For the text-containing cell, return its midpoint in [x, y] coordinate format. 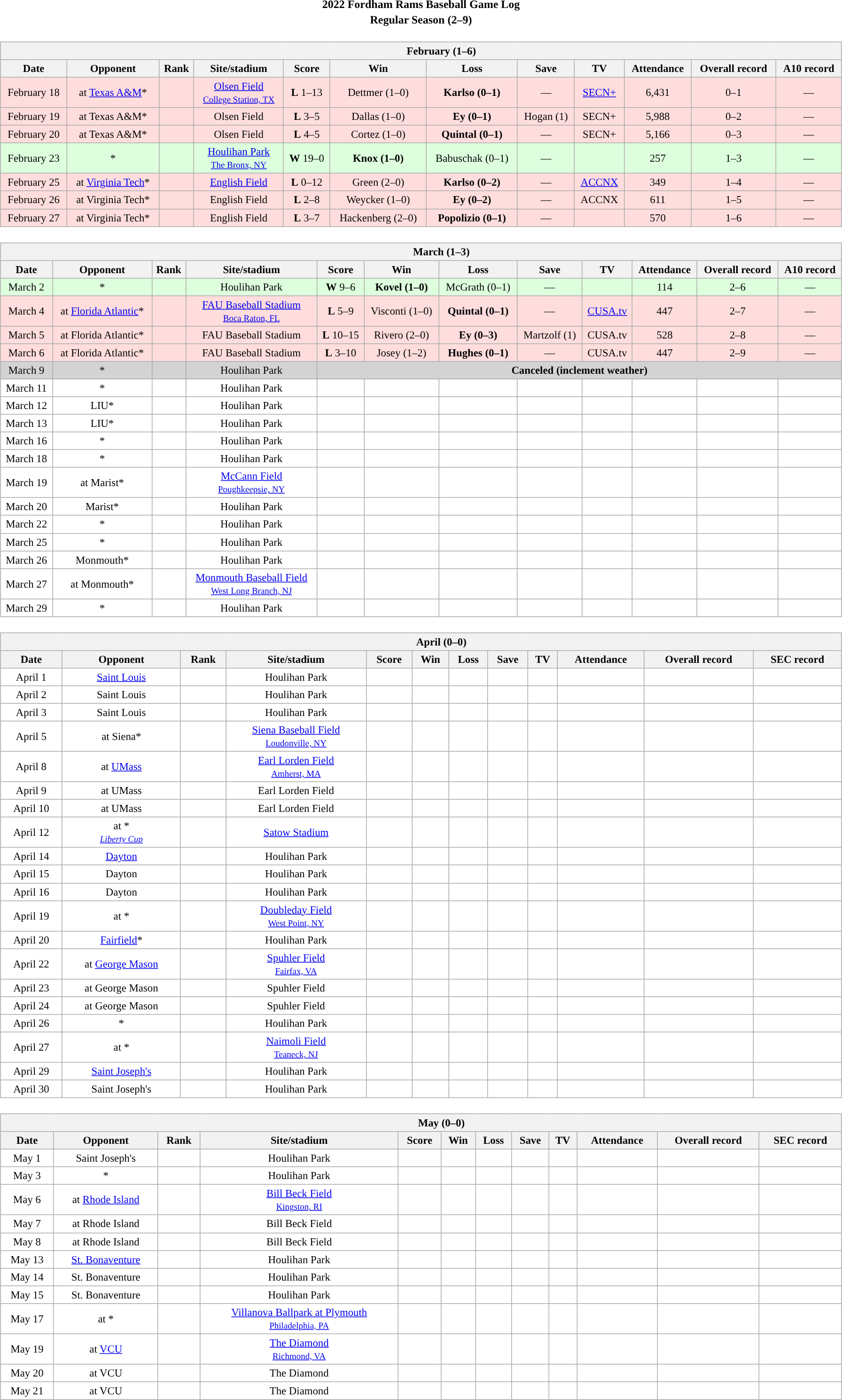
L 5–9 [341, 311]
April 1 [31, 677]
1–4 [733, 182]
March 4 [26, 311]
257 [658, 158]
April 12 [31, 832]
Monmouth* [102, 560]
0–1 [733, 92]
Josey (1–2) [401, 353]
at Marist* [102, 482]
Monmouth Baseball FieldWest Long Branch, NJ [251, 584]
April 5 [31, 736]
March 2 [26, 287]
Canceled (inclement weather) [579, 370]
Karlso (0–1) [472, 92]
March 19 [26, 482]
May 14 [27, 1277]
April 9 [31, 791]
L 0–12 [306, 182]
Martzolf (1) [550, 335]
May 17 [27, 1318]
May 21 [27, 1391]
Green (2–0) [378, 182]
Visconti (1–0) [401, 311]
Ey (0–2) [472, 200]
Doubleday FieldWest Point, NY [296, 916]
FAU Baseball StadiumBoca Raton, FL [251, 311]
Hackenberg (2–0) [378, 218]
February 27 [34, 218]
February 26 [34, 200]
Hogan (1) [546, 117]
Satow Stadium [296, 832]
March 18 [26, 459]
Earl Lorden FieldAmherst, MA [296, 766]
Babuschak (0–1) [472, 158]
April 19 [31, 916]
Fairfield* [121, 940]
528 [664, 335]
April 23 [31, 988]
Ey (0–1) [472, 117]
May 3 [27, 1176]
May 20 [27, 1373]
Bill Beck FieldKingston, RI [299, 1200]
May 13 [27, 1259]
349 [658, 182]
McGrath (0–1) [478, 287]
Weycker (1–0) [378, 200]
Marist* [102, 507]
April 29 [31, 1071]
March 22 [26, 524]
2–9 [738, 353]
March 20 [26, 507]
April 26 [31, 1023]
1–6 [733, 218]
May 1 [27, 1158]
W 9–6 [341, 287]
March 25 [26, 542]
at Monmouth* [102, 584]
L 3–7 [306, 218]
2–7 [738, 311]
March 29 [26, 608]
L 3–10 [341, 353]
March 12 [26, 406]
0–3 [733, 134]
March 13 [26, 423]
Kovel (1–0) [401, 287]
Olsen FieldCollege Station, TX [239, 92]
April 27 [31, 1047]
April 10 [31, 809]
May (0–0) [421, 1123]
March 26 [26, 560]
1–3 [733, 158]
February 25 [34, 182]
April 8 [31, 766]
0–2 [733, 117]
5,988 [658, 117]
Cortez (1–0) [378, 134]
May 8 [27, 1242]
5,166 [658, 134]
Hughes (0–1) [478, 353]
March (1–3) [421, 252]
570 [658, 218]
March 9 [26, 370]
April 3 [31, 712]
Spuhler FieldFairfax, VA [296, 964]
Siena Baseball FieldLoudonville, NY [296, 736]
2–8 [738, 335]
April 24 [31, 1006]
March 16 [26, 441]
2–6 [738, 287]
May 19 [27, 1349]
April (0–0) [421, 642]
March 5 [26, 335]
Popolizio (0–1) [472, 218]
L 1–13 [306, 92]
April 30 [31, 1089]
Knox (1–0) [378, 158]
May 7 [27, 1224]
April 20 [31, 940]
L 10–15 [341, 335]
February 18 [34, 92]
Villanova Ballpark at PlymouthPhiladelphia, PA [299, 1318]
L 2–8 [306, 200]
April 14 [31, 857]
114 [664, 287]
February 23 [34, 158]
February 19 [34, 117]
6,431 [658, 92]
March 11 [26, 388]
Rivero (2–0) [401, 335]
L 3–5 [306, 117]
at *Liberty Cup [121, 832]
McCann FieldPoughkeepsie, NY [251, 482]
May 6 [27, 1200]
W 19–0 [306, 158]
March 6 [26, 353]
at Siena* [121, 736]
May 15 [27, 1295]
611 [658, 200]
Karlso (0–2) [472, 182]
April 22 [31, 964]
April 16 [31, 892]
Ey (0–3) [478, 335]
Dettmer (1–0) [378, 92]
L 4–5 [306, 134]
April 2 [31, 695]
The DiamondRichmond, VA [299, 1349]
March 27 [26, 584]
Naimoli FieldTeaneck, NJ [296, 1047]
April 15 [31, 874]
1–5 [733, 200]
Houlihan ParkThe Bronx, NY [239, 158]
Dallas (1–0) [378, 117]
February 20 [34, 134]
February (1–6) [421, 51]
